Identify which cell holds the provided text, then report its (X, Y) central coordinate. 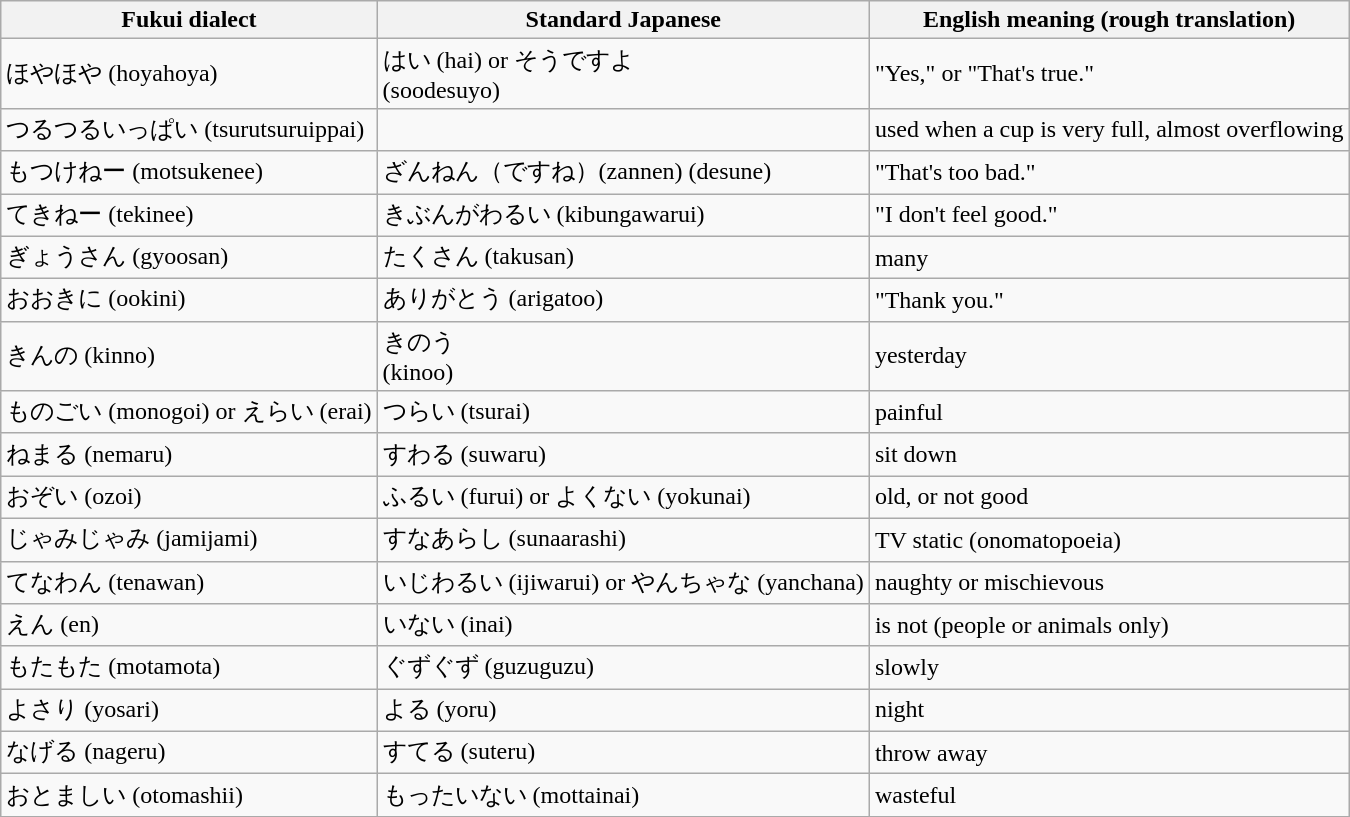
おおきに (ookini) (189, 300)
old, or not good (1109, 498)
もたもた (motamota) (189, 668)
よさり (yosari) (189, 710)
すなあらし (sunaarashi) (623, 540)
はい (hai) or そうですよ(soodesuyo) (623, 74)
TV static (onomatopoeia) (1109, 540)
すてる (suteru) (623, 752)
ほやほや (hoyahoya) (189, 74)
used when a cup is very full, almost overflowing (1109, 130)
painful (1109, 412)
ぎょうさん (gyoosan) (189, 258)
すわる (suwaru) (623, 454)
"That's too bad." (1109, 172)
is not (people or animals only) (1109, 626)
sit down (1109, 454)
きんの (kinno) (189, 356)
ざんねん（ですね）(zannen) (desune) (623, 172)
"Thank you." (1109, 300)
おぞい (ozoi) (189, 498)
ものごい (monogoi) or えらい (erai) (189, 412)
yesterday (1109, 356)
wasteful (1109, 796)
naughty or mischievous (1109, 582)
"I don't feel good." (1109, 216)
てなわん (tenawan) (189, 582)
つるつるいっぱい (tsurutsuruippai) (189, 130)
night (1109, 710)
おとましい (otomashii) (189, 796)
ありがとう (arigatoo) (623, 300)
えん (en) (189, 626)
もったいない (mottainai) (623, 796)
ふるい (furui) or よくない (yokunai) (623, 498)
ぐずぐず (guzuguzu) (623, 668)
いない (inai) (623, 626)
"Yes," or "That's true." (1109, 74)
てきねー (tekinee) (189, 216)
じゃみじゃみ (jamijami) (189, 540)
ねまる (nemaru) (189, 454)
もつけねー (motsukenee) (189, 172)
きのう(kinoo) (623, 356)
English meaning (rough translation) (1109, 20)
つらい (tsurai) (623, 412)
slowly (1109, 668)
たくさん (takusan) (623, 258)
many (1109, 258)
なげる (nageru) (189, 752)
Fukui dialect (189, 20)
よる (yoru) (623, 710)
きぶんがわるい (kibungawarui) (623, 216)
いじわるい (ijiwarui) or やんちゃな (yanchana) (623, 582)
throw away (1109, 752)
Standard Japanese (623, 20)
